Return (X, Y) of the center of cell containing provided text 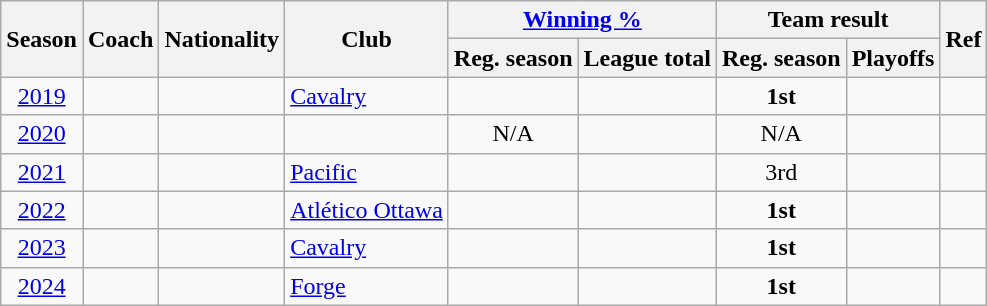
Forge (367, 286)
2024 (42, 286)
3rd (781, 172)
Coach (120, 39)
Club (367, 39)
Season (42, 39)
Pacific (367, 172)
League total (647, 58)
Winning % (582, 20)
2019 (42, 96)
2023 (42, 248)
2021 (42, 172)
2020 (42, 134)
Atlético Ottawa (367, 210)
Nationality (222, 39)
2022 (42, 210)
Team result (828, 20)
Ref (964, 39)
Playoffs (893, 58)
